Output the (x, y) coordinate of the center of the cell containing the given text.  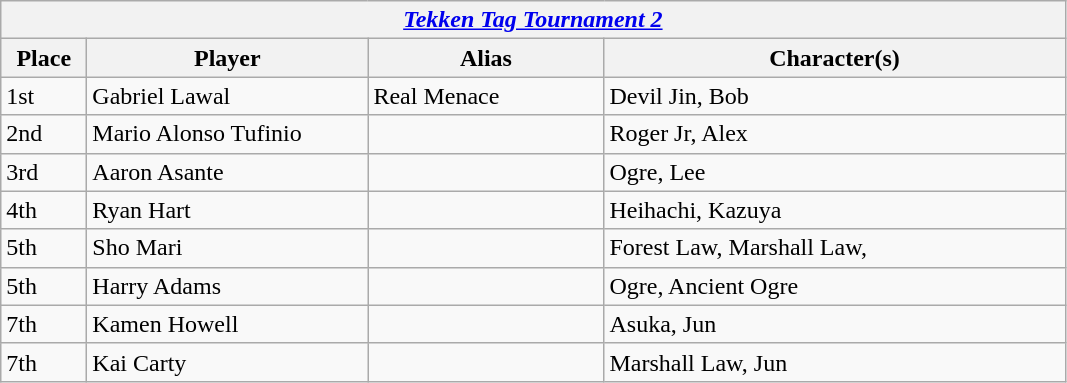
Marshall Law, Jun (834, 362)
Aaron Asante (228, 172)
2nd (44, 134)
Forest Law, Marshall Law, (834, 248)
Heihachi, Kazuya (834, 210)
Devil Jin, Bob (834, 96)
Roger Jr, Alex (834, 134)
Asuka, Jun (834, 324)
Tekken Tag Tournament 2 (533, 20)
Ogre, Lee (834, 172)
Mario Alonso Tufinio (228, 134)
Place (44, 58)
Gabriel Lawal (228, 96)
Harry Adams (228, 286)
Ryan Hart (228, 210)
Kai Carty (228, 362)
Character(s) (834, 58)
Player (228, 58)
Kamen Howell (228, 324)
Alias (486, 58)
Sho Mari (228, 248)
Ogre, Ancient Ogre (834, 286)
4th (44, 210)
Real Menace (486, 96)
1st (44, 96)
3rd (44, 172)
